Search for the cell housing the specified text and yield its [x, y] center coordinate. 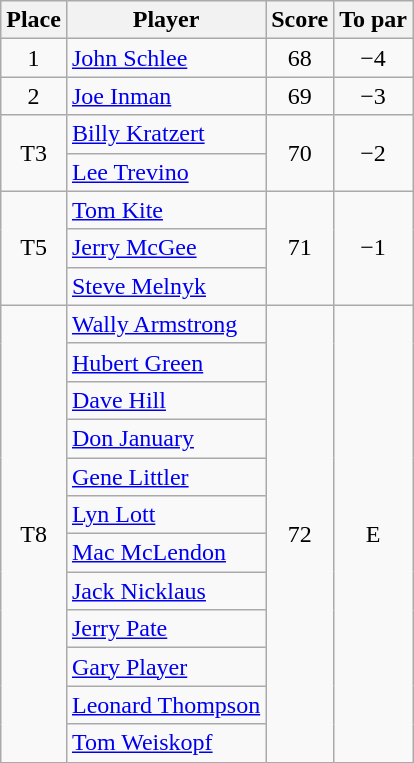
Don January [166, 438]
68 [300, 58]
Gene Littler [166, 477]
T5 [34, 248]
T3 [34, 153]
Lyn Lott [166, 515]
John Schlee [166, 58]
E [374, 534]
To par [374, 20]
−1 [374, 248]
Score [300, 20]
Joe Inman [166, 96]
Wally Armstrong [166, 324]
Player [166, 20]
2 [34, 96]
Place [34, 20]
T8 [34, 534]
72 [300, 534]
Jerry Pate [166, 629]
Dave Hill [166, 400]
Steve Melnyk [166, 286]
Tom Kite [166, 210]
Billy Kratzert [166, 134]
Leonard Thompson [166, 705]
Lee Trevino [166, 172]
Jerry McGee [166, 248]
70 [300, 153]
1 [34, 58]
Mac McLendon [166, 553]
−2 [374, 153]
71 [300, 248]
−4 [374, 58]
Gary Player [166, 667]
−3 [374, 96]
Hubert Green [166, 362]
Tom Weiskopf [166, 743]
Jack Nicklaus [166, 591]
69 [300, 96]
